Locate the cell with the specified text and output its [X, Y] center coordinate. 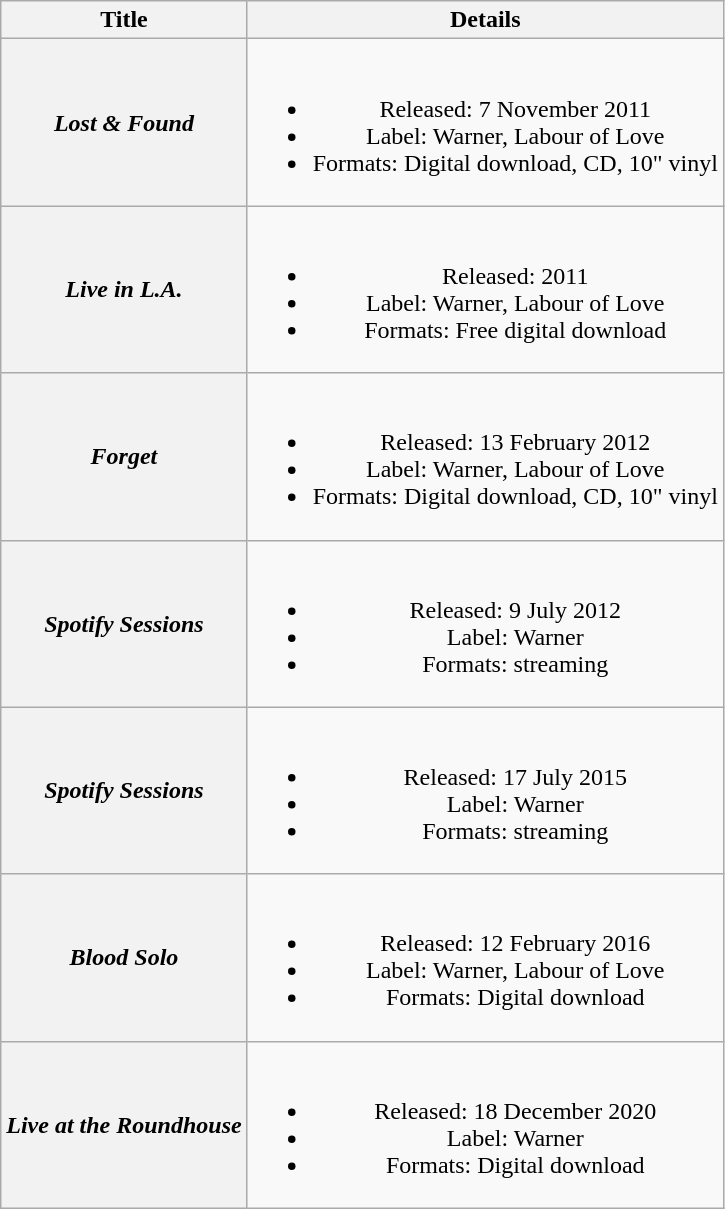
Released: 7 November 2011Label: Warner, Labour of LoveFormats: Digital download, CD, 10" vinyl [485, 122]
Released: 18 December 2020Label: WarnerFormats: Digital download [485, 1124]
Details [485, 20]
Released: 12 February 2016Label: Warner, Labour of LoveFormats: Digital download [485, 958]
Title [124, 20]
Released: 2011Label: Warner, Labour of LoveFormats: Free digital download [485, 290]
Live at the Roundhouse [124, 1124]
Released: 13 February 2012Label: Warner, Labour of LoveFormats: Digital download, CD, 10" vinyl [485, 456]
Released: 17 July 2015Label: WarnerFormats: streaming [485, 790]
Forget [124, 456]
Released: 9 July 2012Label: WarnerFormats: streaming [485, 624]
Live in L.A. [124, 290]
Blood Solo [124, 958]
Lost & Found [124, 122]
